Locate the cell with the specified text and output its (x, y) center coordinate. 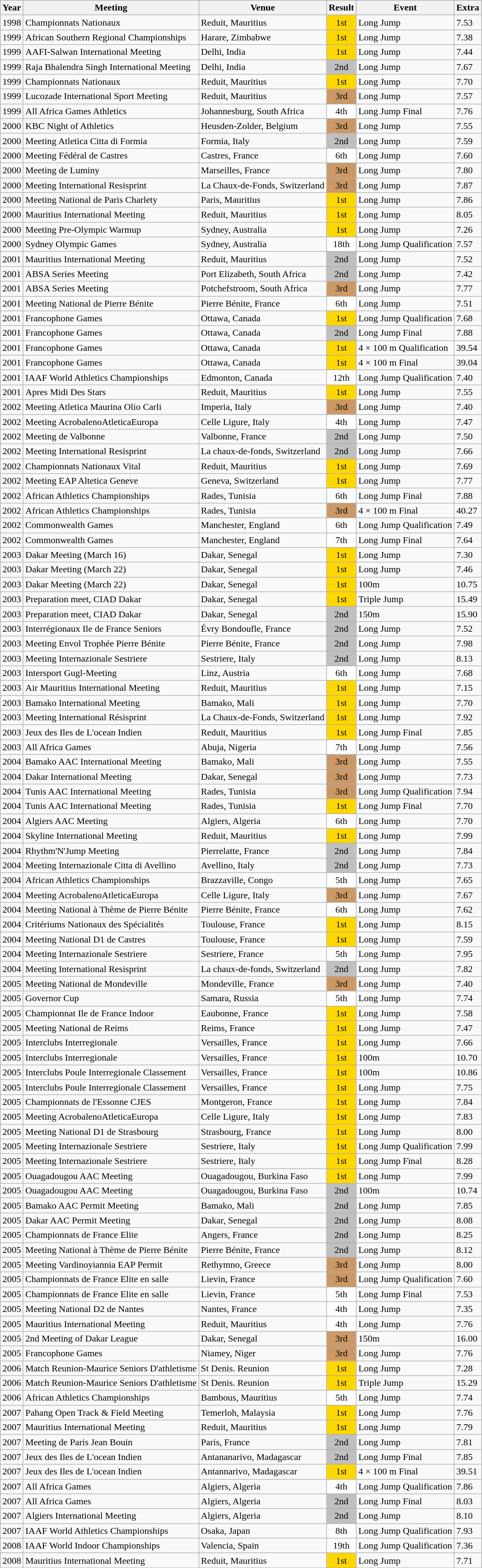
Meeting Atletica Citta di Formia (111, 141)
All Africa Games Athletics (111, 111)
Temerloh, Malaysia (263, 1413)
8.13 (468, 659)
Meeting (111, 8)
Montgeron, France (263, 1102)
Meeting National de Pierre Bénite (111, 303)
Évry Bondoufle, France (263, 629)
7.15 (468, 688)
Meeting Pre-Olympic Warmup (111, 230)
Championnats de l'Essonne CJES (111, 1102)
Result (341, 8)
7.42 (468, 274)
Bambous, Mauritius (263, 1398)
Skyline International Meeting (111, 836)
Meeting Fédéral de Castres (111, 155)
Paris, France (263, 1442)
39.54 (468, 348)
39.04 (468, 362)
Pierrelatte, France (263, 850)
7.83 (468, 1117)
Meeting de Luminy (111, 170)
Potchefstroom, South Africa (263, 289)
Governor Cup (111, 998)
7.92 (468, 718)
Apres Midi Des Stars (111, 392)
Rethymno, Greece (263, 1265)
Meeting National D1 de Castres (111, 939)
7.98 (468, 643)
7.44 (468, 52)
Year (12, 8)
7.62 (468, 910)
Eaubonne, France (263, 1013)
Linz, Austria (263, 673)
7.80 (468, 170)
Meeting EAP Altetica Geneve (111, 481)
Sestriere, France (263, 954)
Venue (263, 8)
15.90 (468, 614)
Championnat Ile de France Indoor (111, 1013)
Edmonton, Canada (263, 377)
Sydney Olympic Games (111, 244)
Dakar International Meeting (111, 777)
Angers, France (263, 1235)
40.27 (468, 510)
AAFI-Salwan International Meeting (111, 52)
Raja Bhalendra Singh International Meeting (111, 67)
Championnats de France Elite (111, 1235)
7.93 (468, 1531)
8.10 (468, 1516)
8.25 (468, 1235)
Brazzaville, Congo (263, 880)
7.81 (468, 1442)
8.03 (468, 1501)
8.28 (468, 1161)
Critériums Nationaux des Spécialités (111, 925)
Pahang Open Track & Field Meeting (111, 1413)
10.86 (468, 1072)
16.00 (468, 1338)
39.51 (468, 1472)
Meeting de Paris Jean Bouin (111, 1442)
7.69 (468, 466)
Samara, Russia (263, 998)
19th (341, 1545)
15.49 (468, 599)
African Southern Regional Championships (111, 37)
Port Elizabeth, South Africa (263, 274)
Castres, France (263, 155)
7.28 (468, 1368)
Championnats Nationaux Vital (111, 466)
7.26 (468, 230)
Bamako AAC Permit Meeting (111, 1206)
18th (341, 244)
2nd Meeting of Dakar League (111, 1338)
7.71 (468, 1560)
KBC Night of Athletics (111, 126)
Lucozade International Sport Meeting (111, 96)
Algiers International Meeting (111, 1516)
10.75 (468, 584)
Meeting National de Mondeville (111, 984)
Meeting National D1 de Strasbourg (111, 1132)
Bamako AAC International Meeting (111, 762)
8.12 (468, 1250)
Geneva, Switzerland (263, 481)
7.65 (468, 880)
Antananarivo, Madagascar (263, 1457)
1998 (12, 23)
7.38 (468, 37)
8th (341, 1531)
8.05 (468, 215)
7.46 (468, 570)
Avellino, Italy (263, 865)
4 × 100 m Qualification (405, 348)
Paris, Mauritius (263, 200)
7.30 (468, 555)
Meeting Internazionale Citta di Avellino (111, 865)
Meeting Atletica Maurina Olio Carli (111, 407)
7.36 (468, 1545)
Imperia, Italy (263, 407)
Valencia, Spain (263, 1545)
Abuja, Nigeria (263, 747)
10.70 (468, 1058)
Marseilles, France (263, 170)
Mondeville, France (263, 984)
Dakar AAC Permit Meeting (111, 1220)
Heusden-Zolder, Belgium (263, 126)
7.50 (468, 437)
Harare, Zimbabwe (263, 37)
Meeting National D2 de Nantes (111, 1309)
7.87 (468, 185)
Strasbourg, France (263, 1132)
15.29 (468, 1383)
7.64 (468, 540)
Valbonne, France (263, 437)
7.56 (468, 747)
Extra (468, 8)
10.74 (468, 1191)
Bamako International Meeting (111, 703)
7.35 (468, 1309)
7.49 (468, 525)
7.51 (468, 303)
7.79 (468, 1427)
Event (405, 8)
Antannarivo, Madagascar (263, 1472)
Intersport Gugl-Meeting (111, 673)
Meeting Envol Trophée Pierre Bénite (111, 643)
7.95 (468, 954)
IAAF World Indoor Championships (111, 1545)
Johannesburg, South Africa (263, 111)
7.58 (468, 1013)
12th (341, 377)
Meeting National de Reims (111, 1028)
Nantes, France (263, 1309)
7.82 (468, 969)
Reims, France (263, 1028)
Meeting National de Paris Charlety (111, 200)
7.75 (468, 1087)
Niamey, Niger (263, 1353)
Meeting de Valbonne (111, 437)
Meeting Vardinoyiannia EAP Permit (111, 1265)
Interrégionaux Ile de France Seniors (111, 629)
Air Mauritius International Meeting (111, 688)
8.15 (468, 925)
Meeting International Résisprint (111, 718)
7.94 (468, 791)
Rhythm'N'Jump Meeting (111, 850)
Osaka, Japan (263, 1531)
Dakar Meeting (March 16) (111, 555)
Algiers AAC Meeting (111, 821)
8.08 (468, 1220)
Formia, Italy (263, 141)
